Search for the cell housing the specified text and yield its (x, y) center coordinate. 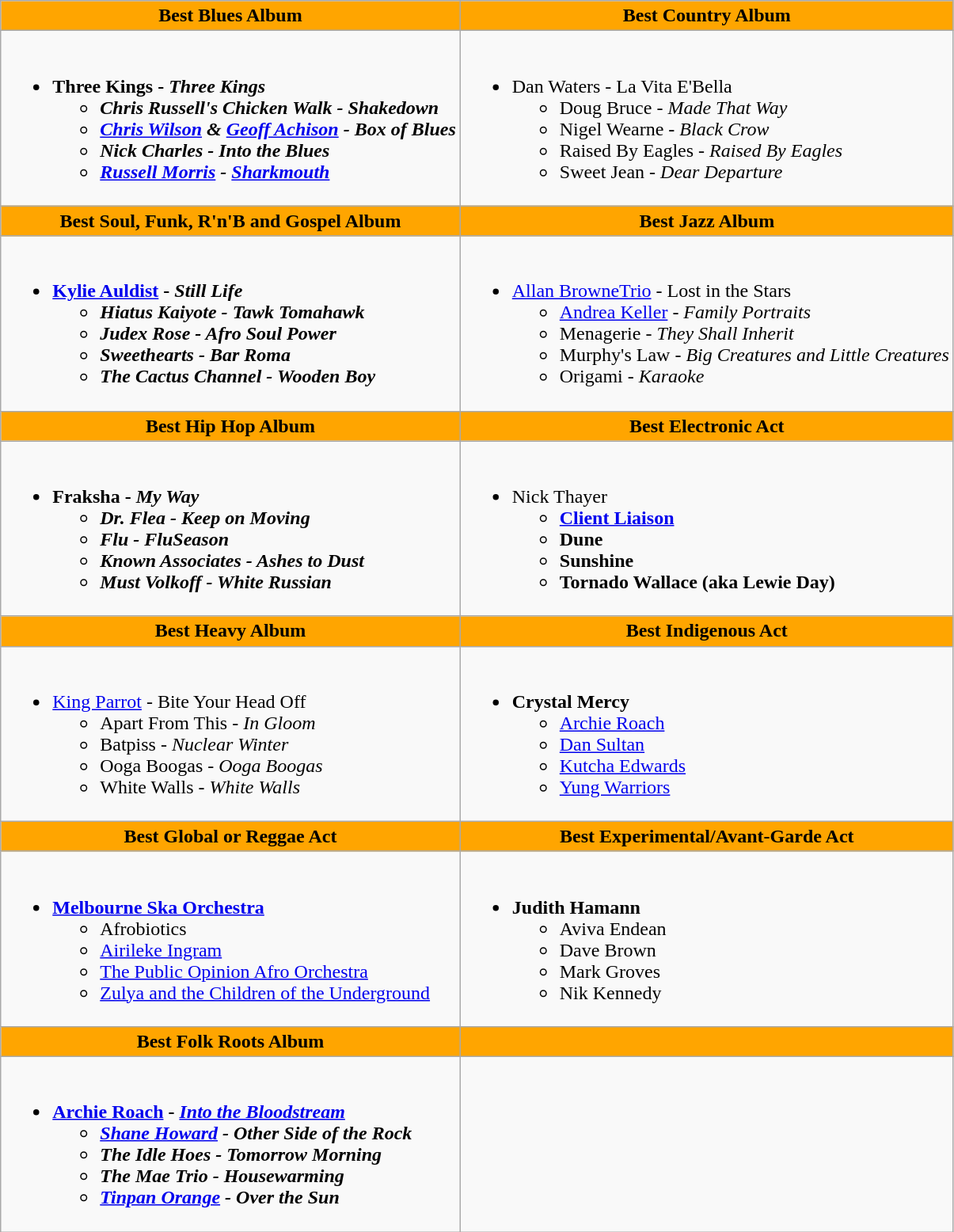
Best Country Album (706, 16)
Judith HamannAviva EndeanDave BrownMark GrovesNik Kennedy (706, 939)
Best Hip Hop Album (230, 426)
Best Jazz Album (706, 221)
Best Indigenous Act (706, 631)
Best Experimental/Avant-Garde Act (706, 836)
Best Global or Reggae Act (230, 836)
Fraksha - My WayDr. Flea - Keep on MovingFlu - FluSeasonKnown Associates - Ashes to DustMust Volkoff - White Russian (230, 529)
Best Heavy Album (230, 631)
King Parrot - Bite Your Head OffApart From This - In GloomBatpiss - Nuclear WinterOoga Boogas - Ooga BoogasWhite Walls - White Walls (230, 733)
Kylie Auldist - Still LifeHiatus Kaiyote - Tawk TomahawkJudex Rose - Afro Soul PowerSweethearts - Bar RomaThe Cactus Channel - Wooden Boy (230, 323)
Best Blues Album (230, 16)
Crystal MercyArchie RoachDan SultanKutcha EdwardsYung Warriors (706, 733)
Dan Waters - La Vita E'BellaDoug Bruce - Made That WayNigel Wearne - Black CrowRaised By Eagles - Raised By EaglesSweet Jean - Dear Departure (706, 119)
Best Electronic Act (706, 426)
Nick ThayerClient LiaisonDuneSunshineTornado Wallace (aka Lewie Day) (706, 529)
Best Soul, Funk, R'n'B and Gospel Album (230, 221)
Melbourne Ska OrchestraAfrobioticsAirileke IngramThe Public Opinion Afro OrchestraZulya and the Children of the Underground (230, 939)
Best Folk Roots Album (230, 1041)
